Return the [x, y] coordinate for the center point of the cell that contains the specified text.  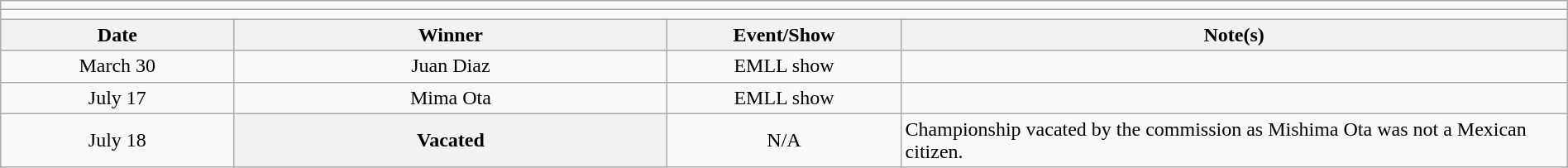
Mima Ota [451, 98]
N/A [784, 141]
Note(s) [1234, 35]
Date [117, 35]
March 30 [117, 66]
July 18 [117, 141]
Vacated [451, 141]
Winner [451, 35]
Juan Diaz [451, 66]
July 17 [117, 98]
Event/Show [784, 35]
Championship vacated by the commission as Mishima Ota was not a Mexican citizen. [1234, 141]
